Determine the (X, Y) coordinate at the center of the cell enclosing the given text.  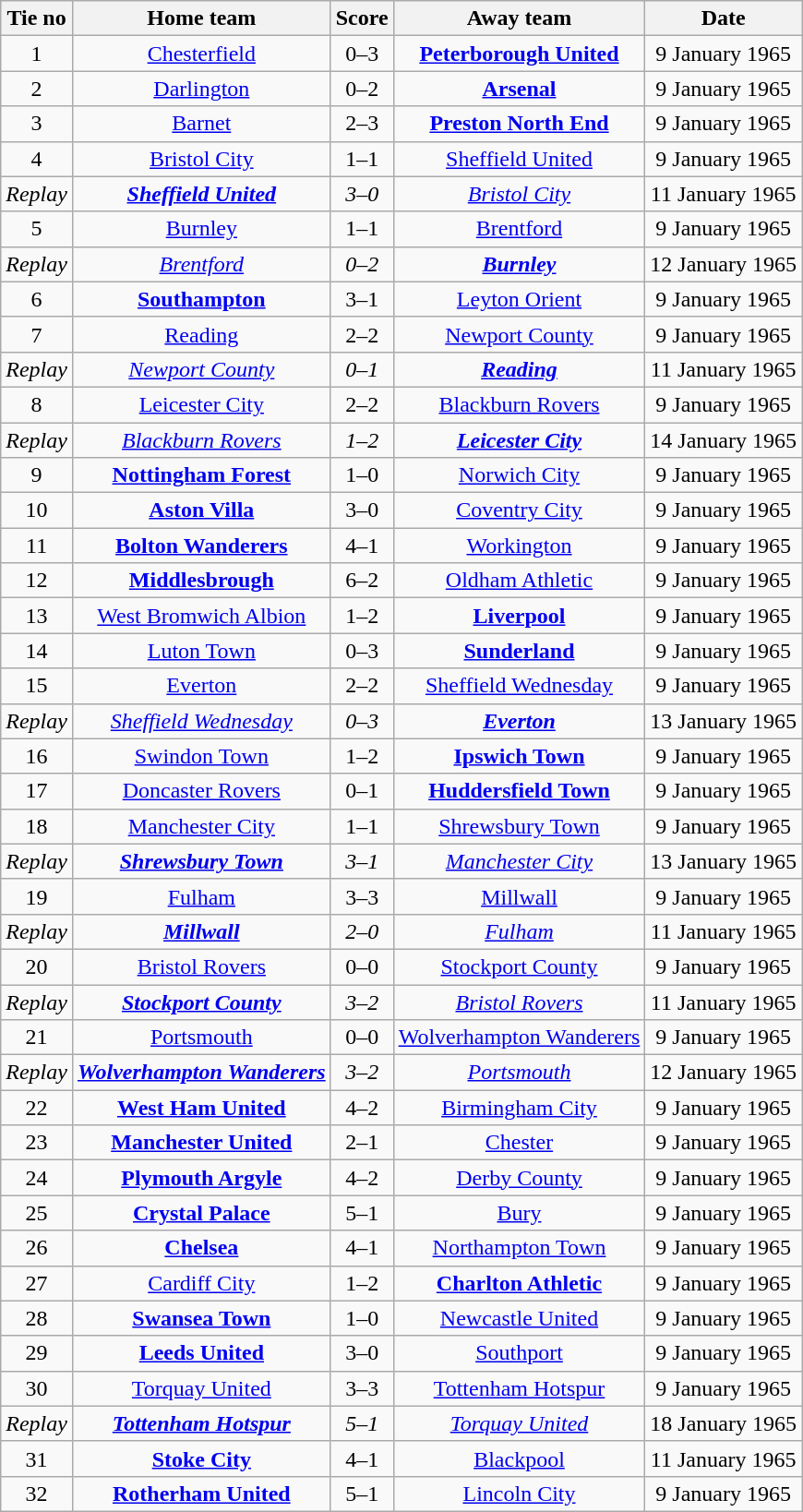
Derby County (519, 1178)
Chelsea (201, 1248)
14 (37, 651)
Away team (519, 18)
Leeds United (201, 1353)
27 (37, 1283)
24 (37, 1178)
Bury (519, 1213)
Swansea Town (201, 1318)
2–1 (362, 1143)
Sunderland (519, 651)
16 (37, 756)
Lincoln City (519, 1494)
Coventry City (519, 510)
25 (37, 1213)
Peterborough United (519, 54)
Charlton Athletic (519, 1283)
Newcastle United (519, 1318)
15 (37, 686)
Bolton Wanderers (201, 546)
Score (362, 18)
6–2 (362, 581)
31 (37, 1458)
Preston North End (519, 124)
West Bromwich Albion (201, 616)
2 (37, 89)
1 (37, 54)
3 (37, 124)
Barnet (201, 124)
21 (37, 1038)
19 (37, 896)
Swindon Town (201, 756)
Luton Town (201, 651)
Liverpool (519, 616)
Chester (519, 1143)
Manchester United (201, 1143)
Blackpool (519, 1458)
9 (37, 475)
Rotherham United (201, 1494)
18 January 1965 (724, 1423)
West Ham United (201, 1108)
5 (37, 229)
23 (37, 1143)
Aston Villa (201, 510)
Ipswich Town (519, 756)
10 (37, 510)
30 (37, 1388)
26 (37, 1248)
Huddersfield Town (519, 791)
Southport (519, 1353)
Northampton Town (519, 1248)
Doncaster Rovers (201, 791)
Darlington (201, 89)
Middlesbrough (201, 581)
8 (37, 404)
2–0 (362, 931)
Oldham Athletic (519, 581)
20 (37, 966)
18 (37, 826)
Norwich City (519, 475)
28 (37, 1318)
Leyton Orient (519, 299)
Nottingham Forest (201, 475)
Crystal Palace (201, 1213)
Plymouth Argyle (201, 1178)
22 (37, 1108)
14 January 1965 (724, 440)
Workington (519, 546)
4 (37, 159)
Arsenal (519, 89)
32 (37, 1494)
Stoke City (201, 1458)
12 (37, 581)
Birmingham City (519, 1108)
Home team (201, 18)
Chesterfield (201, 54)
Tie no (37, 18)
29 (37, 1353)
11 (37, 546)
17 (37, 791)
Southampton (201, 299)
6 (37, 299)
Date (724, 18)
Cardiff City (201, 1283)
2–3 (362, 124)
13 (37, 616)
7 (37, 334)
